Search for the cell housing the specified text and yield its (x, y) center coordinate. 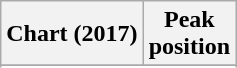
Peak position (189, 34)
Chart (2017) (72, 34)
